Detect which cell encompasses the target text, then output its [X, Y] center coordinate. 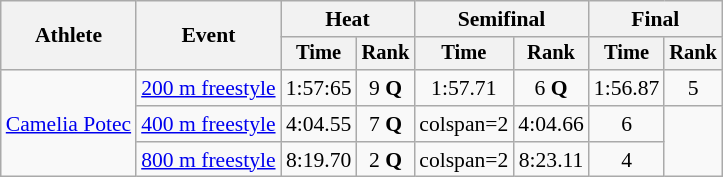
6 [626, 124]
9 Q [386, 88]
1:57.71 [464, 88]
Event [208, 36]
5 [693, 88]
4:04.55 [319, 124]
Athlete [68, 36]
Heat [348, 19]
1:57:65 [319, 88]
Semifinal [502, 19]
400 m freestyle [208, 124]
colspan=2 [464, 124]
Camelia Potec [68, 124]
200 m freestyle [208, 88]
4:04.66 [550, 124]
Final [656, 19]
6 Q [550, 88]
7 Q [386, 124]
1:56.87 [626, 88]
